Identify which cell holds the provided text, then report its (X, Y) central coordinate. 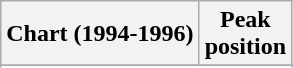
Chart (1994-1996) (100, 34)
Peakposition (245, 34)
